From the cell containing the given text, extract its center point as (x, y) coordinate. 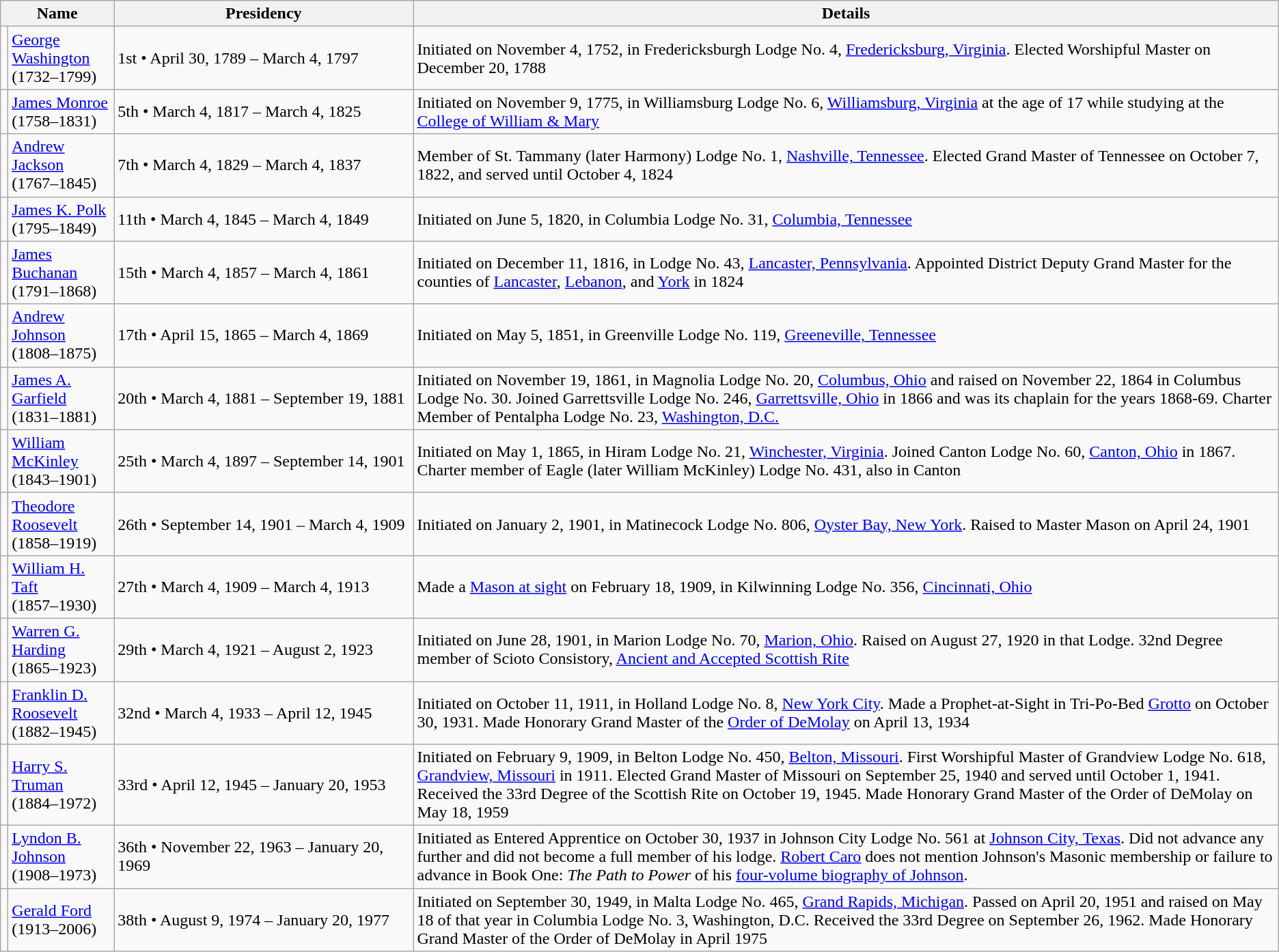
32nd • March 4, 1933 – April 12, 1945 (264, 713)
Presidency (264, 14)
Harry S. Truman(1884–1972) (61, 785)
7th • March 4, 1829 – March 4, 1837 (264, 165)
James A. Garfield(1831–1881) (61, 398)
29th • March 4, 1921 – August 2, 1923 (264, 649)
Initiated on January 2, 1901, in Matinecock Lodge No. 806, Oyster Bay, New York. Raised to Master Mason on April 24, 1901 (846, 524)
William McKinley(1843–1901) (61, 461)
Gerald Ford(1913–2006) (61, 920)
5th • March 4, 1817 – March 4, 1825 (264, 112)
Lyndon B. Johnson(1908–1973) (61, 857)
1st • April 30, 1789 – March 4, 1797 (264, 58)
Initiated on November 4, 1752, in Fredericksburgh Lodge No. 4, Fredericksburg, Virginia. Elected Worshipful Master on December 20, 1788 (846, 58)
Andrew Johnson(1808–1875) (61, 335)
William H. Taft(1857–1930) (61, 587)
Warren G. Harding(1865–1923) (61, 649)
Andrew Jackson(1767–1845) (61, 165)
11th • March 4, 1845 – March 4, 1849 (264, 219)
James Buchanan(1791–1868) (61, 272)
25th • March 4, 1897 – September 14, 1901 (264, 461)
Theodore Roosevelt(1858–1919) (61, 524)
17th • April 15, 1865 – March 4, 1869 (264, 335)
36th • November 22, 1963 – January 20, 1969 (264, 857)
20th • March 4, 1881 – September 19, 1881 (264, 398)
Initiated on June 5, 1820, in Columbia Lodge No. 31, Columbia, Tennessee (846, 219)
33rd • April 12, 1945 – January 20, 1953 (264, 785)
James Monroe(1758–1831) (61, 112)
James K. Polk(1795–1849) (61, 219)
George Washington(1732–1799) (61, 58)
Name (57, 14)
15th • March 4, 1857 – March 4, 1861 (264, 272)
27th • March 4, 1909 – March 4, 1913 (264, 587)
Franklin D. Roosevelt(1882–1945) (61, 713)
Made a Mason at sight on February 18, 1909, in Kilwinning Lodge No. 356, Cincinnati, Ohio (846, 587)
Details (846, 14)
Initiated on November 9, 1775, in Williamsburg Lodge No. 6, Williamsburg, Virginia at the age of 17 while studying at the College of William & Mary (846, 112)
Initiated on May 5, 1851, in Greenville Lodge No. 119, Greeneville, Tennessee (846, 335)
38th • August 9, 1974 – January 20, 1977 (264, 920)
26th • September 14, 1901 – March 4, 1909 (264, 524)
